From the cell containing the given text, extract its center point as (X, Y) coordinate. 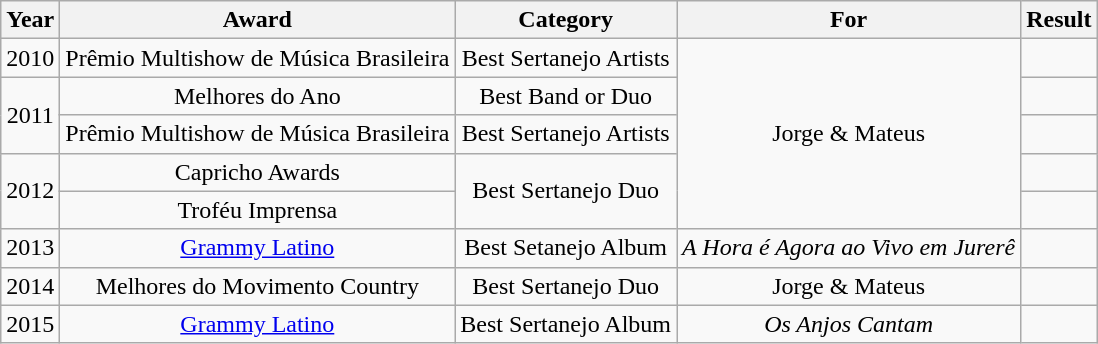
Troféu Imprensa (258, 210)
A Hora é Agora ao Vivo em Jurerê (849, 248)
2010 (30, 58)
Best Band or Duo (566, 96)
Melhores do Movimento Country (258, 286)
2013 (30, 248)
2014 (30, 286)
2015 (30, 324)
Result (1059, 20)
Year (30, 20)
Capricho Awards (258, 172)
Melhores do Ano (258, 96)
Category (566, 20)
2012 (30, 191)
2011 (30, 115)
Best Sertanejo Album (566, 324)
Award (258, 20)
For (849, 20)
Os Anjos Cantam (849, 324)
Best Setanejo Album (566, 248)
